From the cell containing the given text, extract its center point as [x, y] coordinate. 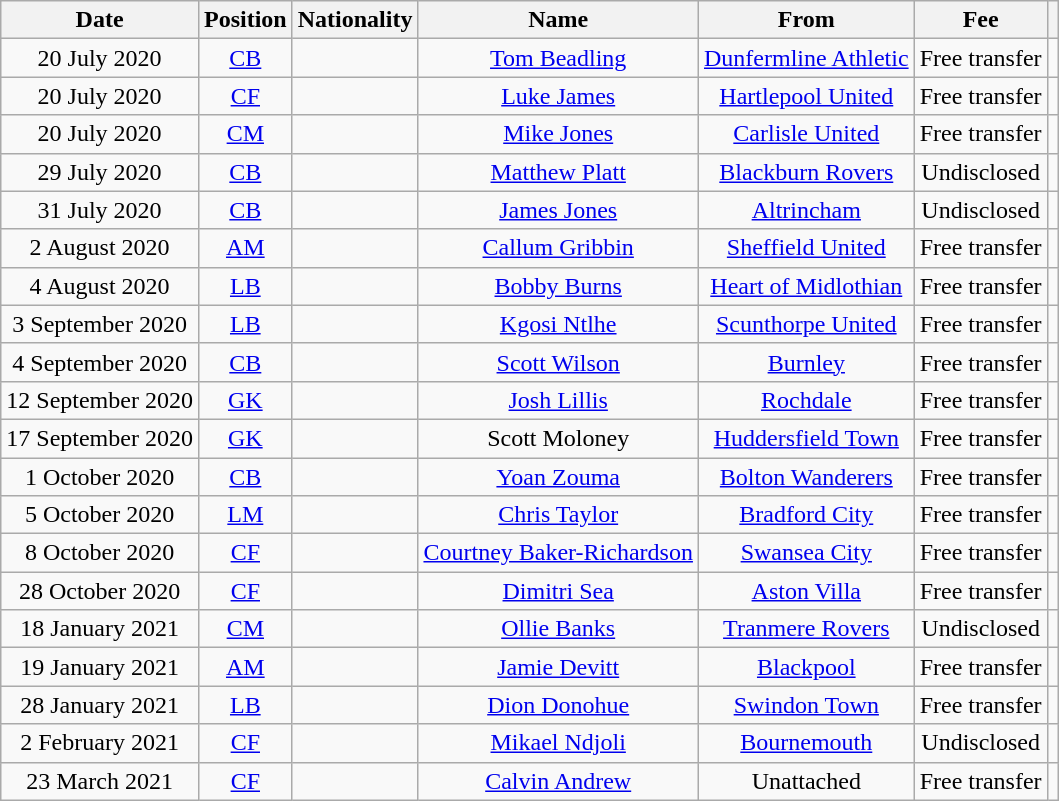
Unattached [806, 781]
Chris Taylor [558, 515]
Mikael Ndjoli [558, 743]
19 January 2021 [100, 667]
Ollie Banks [558, 629]
4 August 2020 [100, 286]
Huddersfield Town [806, 438]
Bolton Wanderers [806, 477]
Name [558, 20]
Calvin Andrew [558, 781]
2 February 2021 [100, 743]
Fee [980, 20]
Dion Donohue [558, 705]
Aston Villa [806, 591]
Sheffield United [806, 248]
4 September 2020 [100, 362]
Scott Wilson [558, 362]
From [806, 20]
Mike Jones [558, 134]
18 January 2021 [100, 629]
Nationality [355, 20]
Matthew Platt [558, 172]
Dunfermline Athletic [806, 58]
Tom Beadling [558, 58]
Bournemouth [806, 743]
James Jones [558, 210]
Carlisle United [806, 134]
17 September 2020 [100, 438]
Hartlepool United [806, 96]
Callum Gribbin [558, 248]
2 August 2020 [100, 248]
8 October 2020 [100, 553]
Bradford City [806, 515]
Burnley [806, 362]
Kgosi Ntlhe [558, 324]
Scunthorpe United [806, 324]
Heart of Midlothian [806, 286]
31 July 2020 [100, 210]
28 October 2020 [100, 591]
Swansea City [806, 553]
Blackburn Rovers [806, 172]
5 October 2020 [100, 515]
28 January 2021 [100, 705]
Rochdale [806, 400]
Dimitri Sea [558, 591]
Josh Lillis [558, 400]
1 October 2020 [100, 477]
Position [245, 20]
Luke James [558, 96]
Swindon Town [806, 705]
29 July 2020 [100, 172]
Date [100, 20]
23 March 2021 [100, 781]
Jamie Devitt [558, 667]
Yoan Zouma [558, 477]
12 September 2020 [100, 400]
LM [245, 515]
Bobby Burns [558, 286]
Tranmere Rovers [806, 629]
Courtney Baker-Richardson [558, 553]
Altrincham [806, 210]
Scott Moloney [558, 438]
3 September 2020 [100, 324]
Blackpool [806, 667]
